Output the (X, Y) coordinate of the center of the cell containing the given text.  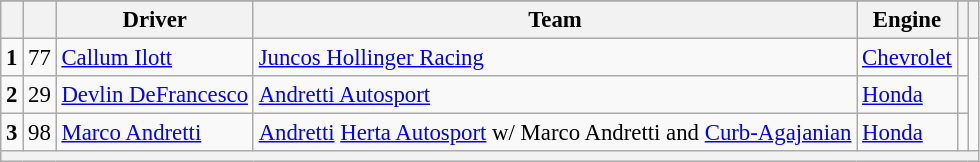
Callum Ilott (154, 58)
Andretti Autosport (554, 95)
Marco Andretti (154, 133)
Devlin DeFrancesco (154, 95)
29 (40, 95)
2 (12, 95)
Team (554, 20)
Driver (154, 20)
77 (40, 58)
98 (40, 133)
Andretti Herta Autosport w/ Marco Andretti and Curb-Agajanian (554, 133)
Engine (907, 20)
Juncos Hollinger Racing (554, 58)
3 (12, 133)
Chevrolet (907, 58)
1 (12, 58)
